Scan for the cell matching the given text and deliver its [X, Y] coordinate at center. 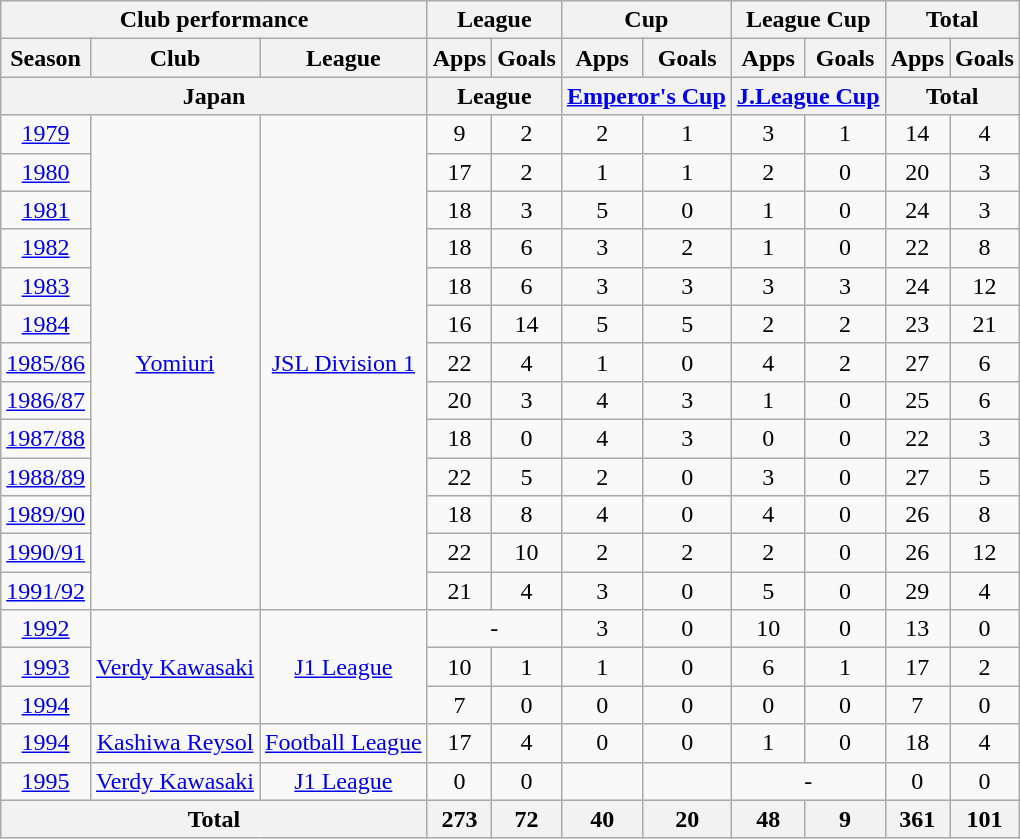
40 [602, 819]
1986/87 [46, 400]
Cup [646, 20]
1991/92 [46, 591]
1979 [46, 134]
273 [459, 819]
Japan [214, 96]
13 [917, 629]
1980 [46, 172]
1989/90 [46, 515]
League Cup [808, 20]
1990/91 [46, 553]
25 [917, 400]
1992 [46, 629]
16 [459, 324]
J.League Cup [808, 96]
101 [985, 819]
Emperor's Cup [646, 96]
1981 [46, 210]
1984 [46, 324]
1987/88 [46, 438]
1985/86 [46, 362]
72 [527, 819]
Season [46, 58]
JSL Division 1 [344, 362]
48 [768, 819]
Yomiuri [174, 362]
Club performance [214, 20]
29 [917, 591]
1995 [46, 781]
1988/89 [46, 477]
Football League [344, 743]
23 [917, 324]
Kashiwa Reysol [174, 743]
361 [917, 819]
1983 [46, 286]
1993 [46, 667]
Club [174, 58]
1982 [46, 248]
